Provide the [x, y] coordinate of the cell's center where the given text is located.  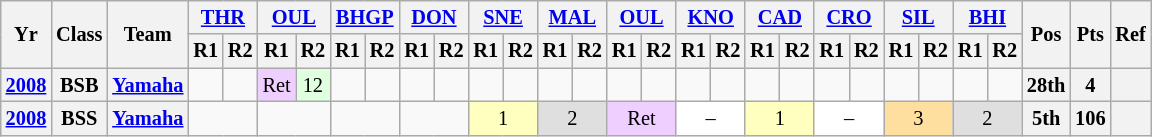
CRO [848, 17]
Ref [1130, 34]
28th [1046, 85]
BSS [79, 118]
5th [1046, 118]
DON [434, 17]
Pos [1046, 34]
SNE [504, 17]
CAD [780, 17]
BHI [988, 17]
12 [314, 85]
Pts [1090, 34]
Class [79, 34]
Yr [26, 34]
KNO [710, 17]
4 [1090, 85]
MAL [572, 17]
BSB [79, 85]
BHGP [364, 17]
SIL [918, 17]
Team [148, 34]
106 [1090, 118]
3 [918, 118]
THR [222, 17]
